Identify which cell holds the provided text, then report its [X, Y] central coordinate. 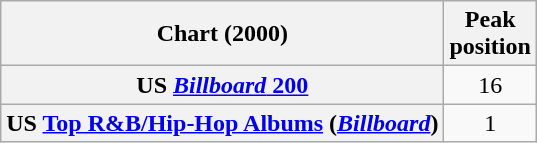
Chart (2000) [222, 34]
US Billboard 200 [222, 85]
1 [490, 123]
16 [490, 85]
US Top R&B/Hip-Hop Albums (Billboard) [222, 123]
Peak position [490, 34]
